From the cell containing the given text, extract its center point as [X, Y] coordinate. 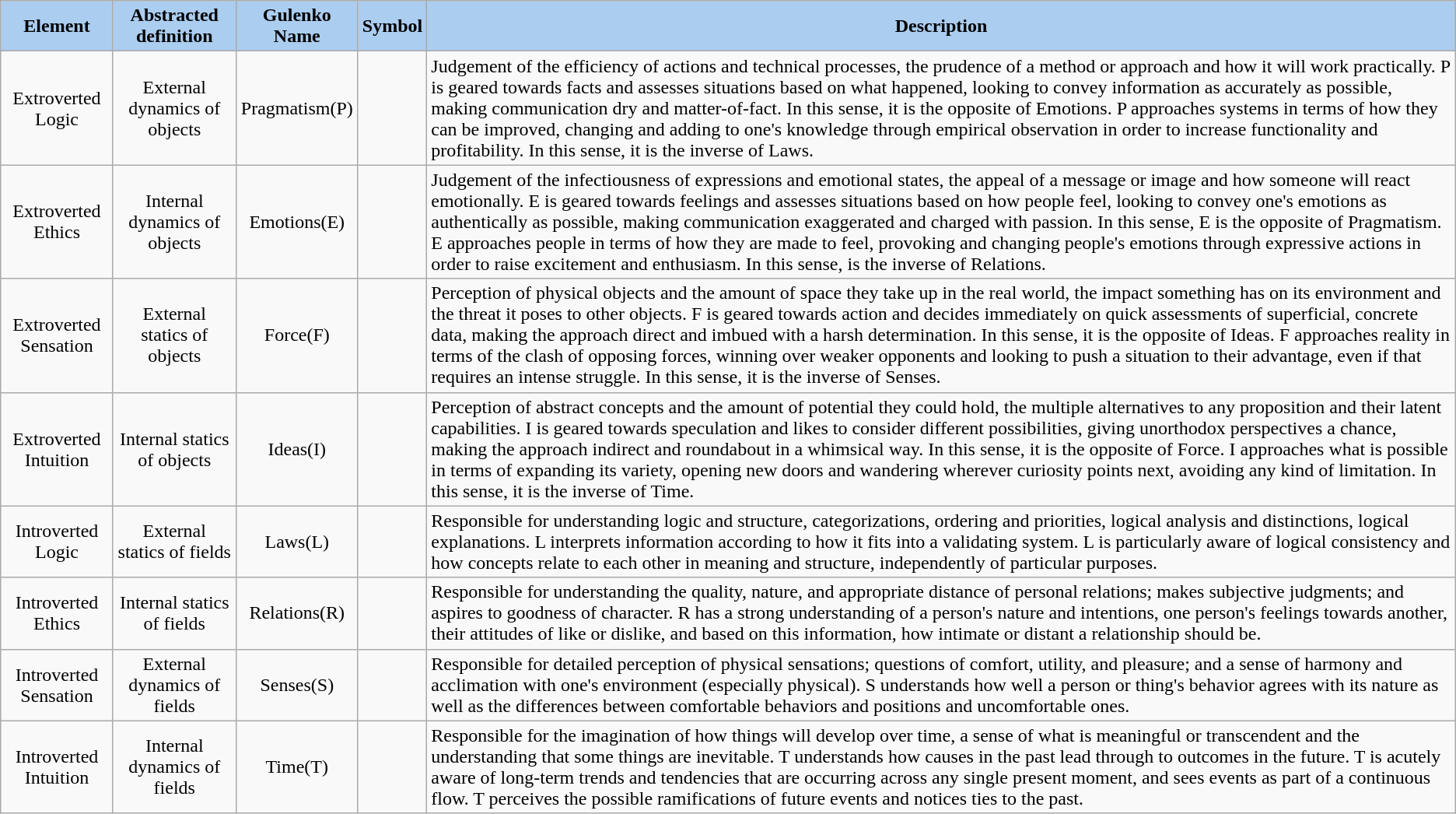
Internal dynamics of objects [174, 222]
Laws(L) [297, 542]
Internal dynamics of fields [174, 767]
Emotions(E) [297, 222]
Abstracted definition [174, 26]
Internal statics of fields [174, 613]
Senses(S) [297, 685]
Introverted Sensation [57, 685]
Pragmatism(P) [297, 108]
Extroverted Logic [57, 108]
Extroverted Intuition [57, 449]
Symbol [392, 26]
Extroverted Ethics [57, 222]
Time(T) [297, 767]
Gulenko Name [297, 26]
Force(F) [297, 335]
External statics of objects [174, 335]
Introverted Intuition [57, 767]
External dynamics of objects [174, 108]
Element [57, 26]
Extroverted Sensation [57, 335]
Internal statics of objects [174, 449]
Introverted Logic [57, 542]
External dynamics of fields [174, 685]
External statics of fields [174, 542]
Relations(R) [297, 613]
Ideas(I) [297, 449]
Introverted Ethics [57, 613]
Description [941, 26]
